For the text-containing cell, return its midpoint in (X, Y) coordinate format. 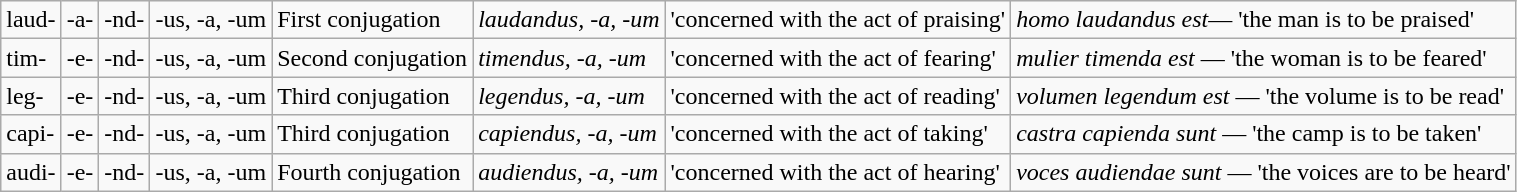
'concerned with the act of praising' (838, 20)
voces audiendae sunt — 'the voices are to be heard' (1264, 172)
'concerned with the act of reading' (838, 96)
'concerned with the act of hearing' (838, 172)
laudandus, -a, -um (569, 20)
Fourth conjugation (372, 172)
'concerned with the act of fearing' (838, 58)
tim- (31, 58)
audiendus, -a, -um (569, 172)
-a- (80, 20)
laud- (31, 20)
volumen legendum est — 'the volume is to be read' (1264, 96)
castra capienda sunt — 'the camp is to be taken' (1264, 134)
homo laudandus est— 'the man is to be praised' (1264, 20)
capi- (31, 134)
Second conjugation (372, 58)
leg- (31, 96)
mulier timenda est — 'the woman is to be feared' (1264, 58)
audi- (31, 172)
timendus, -a, -um (569, 58)
capiendus, -a, -um (569, 134)
legendus, -a, -um (569, 96)
First conjugation (372, 20)
'concerned with the act of taking' (838, 134)
